Return the (x, y) coordinate for the center point of the cell that contains the specified text.  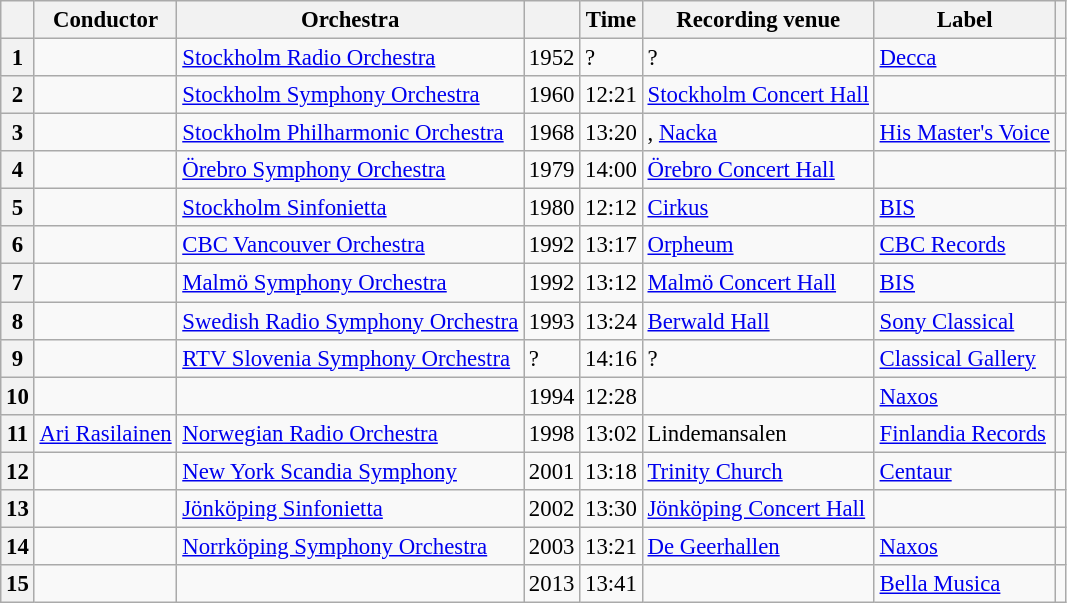
1980 (552, 208)
13:41 (612, 584)
13:02 (612, 433)
Time (612, 20)
1993 (552, 321)
5 (18, 208)
CBC Records (964, 245)
13:21 (612, 546)
Norrköping Symphony Orchestra (350, 546)
3 (18, 133)
10 (18, 396)
2013 (552, 584)
1 (18, 58)
Malmö Concert Hall (758, 283)
13:12 (612, 283)
Örebro Symphony Orchestra (350, 170)
12:12 (612, 208)
Conductor (106, 20)
Lindemansalen (758, 433)
Decca (964, 58)
6 (18, 245)
Trinity Church (758, 471)
13:30 (612, 509)
Orpheum (758, 245)
, Nacka (758, 133)
2 (18, 95)
Bella Musica (964, 584)
Norwegian Radio Orchestra (350, 433)
Classical Gallery (964, 358)
Cirkus (758, 208)
1998 (552, 433)
Recording venue (758, 20)
Finlandia Records (964, 433)
12:28 (612, 396)
8 (18, 321)
13:17 (612, 245)
De Geerhallen (758, 546)
4 (18, 170)
1979 (552, 170)
Label (964, 20)
Centaur (964, 471)
Stockholm Sinfonietta (350, 208)
14 (18, 546)
CBC Vancouver Orchestra (350, 245)
13 (18, 509)
Ari Rasilainen (106, 433)
Stockholm Philharmonic Orchestra (350, 133)
1968 (552, 133)
Orchestra (350, 20)
14:16 (612, 358)
Jönköping Concert Hall (758, 509)
Stockholm Symphony Orchestra (350, 95)
RTV Slovenia Symphony Orchestra (350, 358)
1960 (552, 95)
Swedish Radio Symphony Orchestra (350, 321)
His Master's Voice (964, 133)
Stockholm Concert Hall (758, 95)
13:18 (612, 471)
12:21 (612, 95)
2001 (552, 471)
1994 (552, 396)
Sony Classical (964, 321)
Örebro Concert Hall (758, 170)
13:24 (612, 321)
13:20 (612, 133)
Stockholm Radio Orchestra (350, 58)
New York Scandia Symphony (350, 471)
Berwald Hall (758, 321)
Jönköping Sinfonietta (350, 509)
14:00 (612, 170)
7 (18, 283)
1952 (552, 58)
9 (18, 358)
12 (18, 471)
2002 (552, 509)
11 (18, 433)
2003 (552, 546)
Malmö Symphony Orchestra (350, 283)
15 (18, 584)
